Find where the given text appears and provide that cell's center as (X, Y) coordinate. 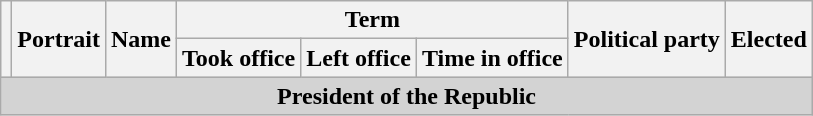
President of the Republic (407, 96)
Portrait (59, 39)
Time in office (492, 58)
Elected (768, 39)
Term (373, 20)
Name (140, 39)
Took office (239, 58)
Left office (359, 58)
Political party (646, 39)
